Pinpoint the cell where the given text exists, returning its [X, Y] midpoint coordinate. 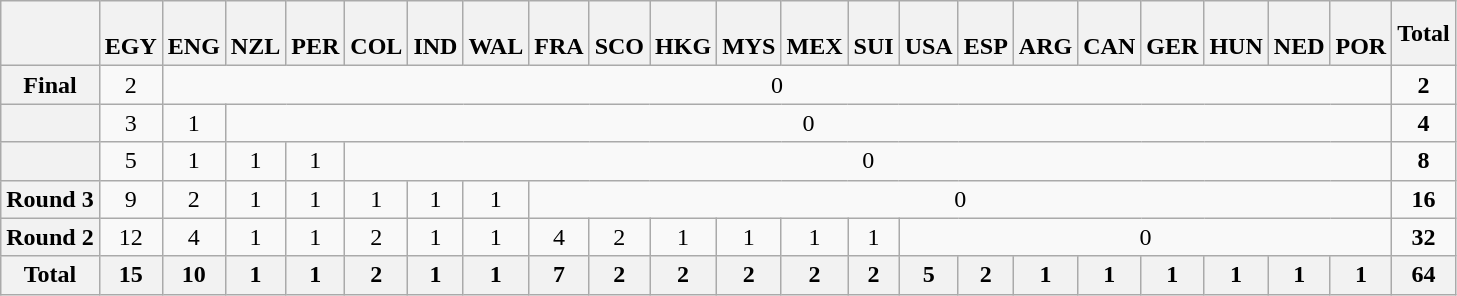
15 [130, 275]
Round 2 [50, 237]
16 [1424, 199]
USA [928, 34]
10 [194, 275]
PER [316, 34]
IND [436, 34]
ENG [194, 34]
12 [130, 237]
8 [1424, 161]
MYS [749, 34]
3 [130, 123]
SCO [619, 34]
9 [130, 199]
ARG [1045, 34]
COL [376, 34]
ESP [986, 34]
7 [559, 275]
EGY [130, 34]
NZL [255, 34]
Round 3 [50, 199]
64 [1424, 275]
32 [1424, 237]
SUI [874, 34]
GER [1172, 34]
HUN [1236, 34]
HKG [684, 34]
CAN [1110, 34]
FRA [559, 34]
MEX [814, 34]
Final [50, 85]
POR [1361, 34]
WAL [496, 34]
NED [1299, 34]
